Pinpoint the cell where the given text exists, returning its (x, y) midpoint coordinate. 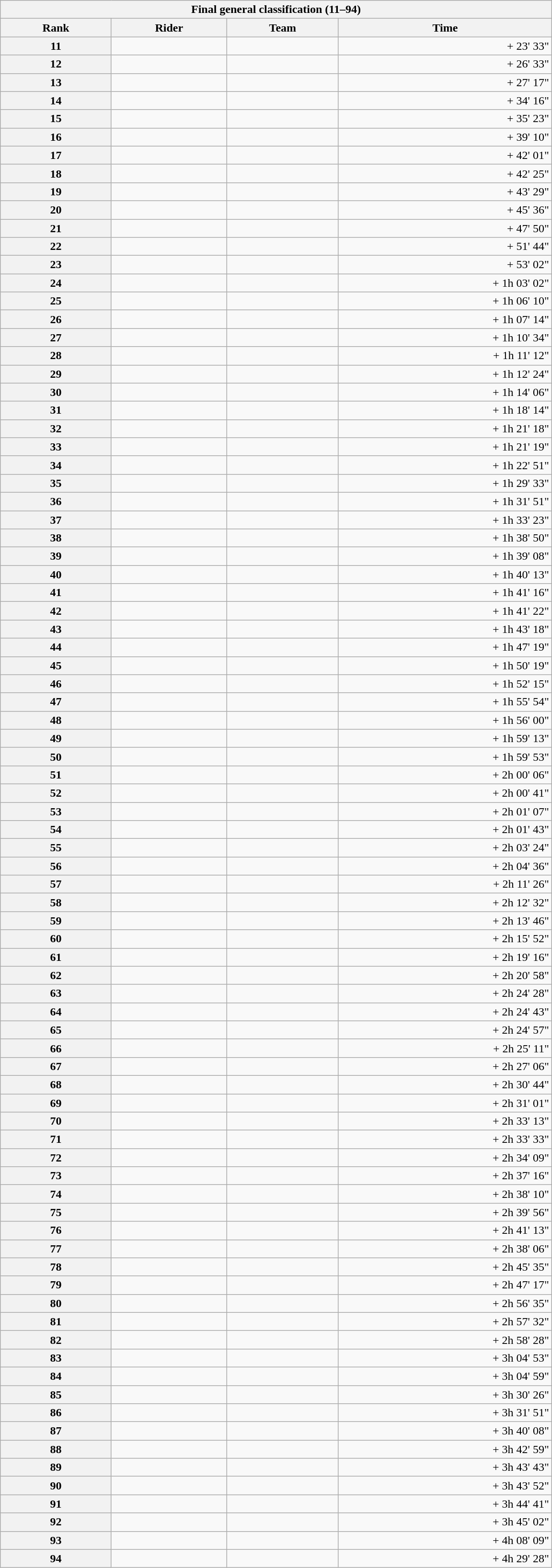
58 (56, 902)
+ 1h 39' 08" (445, 556)
52 (56, 793)
48 (56, 720)
Time (445, 28)
38 (56, 538)
77 (56, 1249)
16 (56, 137)
+ 3h 40' 08" (445, 1431)
47 (56, 702)
+ 2h 37' 16" (445, 1176)
+ 1h 06' 10" (445, 301)
61 (56, 957)
+ 3h 45' 02" (445, 1522)
+ 35' 23" (445, 119)
+ 3h 30' 26" (445, 1395)
25 (56, 301)
91 (56, 1504)
26 (56, 319)
+ 2h 57' 32" (445, 1321)
46 (56, 684)
80 (56, 1303)
32 (56, 429)
66 (56, 1048)
+ 42' 25" (445, 173)
45 (56, 666)
+ 1h 18' 14" (445, 410)
36 (56, 501)
+ 3h 44' 41" (445, 1504)
+ 2h 31' 01" (445, 1103)
+ 1h 41' 22" (445, 611)
18 (56, 173)
89 (56, 1467)
12 (56, 64)
+ 2h 00' 41" (445, 793)
+ 2h 47' 17" (445, 1285)
+ 1h 03' 02" (445, 283)
39 (56, 556)
33 (56, 447)
+ 1h 40' 13" (445, 575)
28 (56, 356)
+ 34' 16" (445, 101)
+ 1h 31' 51" (445, 501)
11 (56, 46)
+ 3h 43' 52" (445, 1486)
+ 2h 04' 36" (445, 866)
85 (56, 1395)
56 (56, 866)
42 (56, 611)
69 (56, 1103)
+ 23' 33" (445, 46)
+ 2h 01' 43" (445, 830)
67 (56, 1066)
+ 47' 50" (445, 228)
35 (56, 483)
+ 1h 07' 14" (445, 319)
+ 1h 22' 51" (445, 465)
+ 2h 38' 10" (445, 1194)
94 (56, 1558)
+ 1h 41' 16" (445, 593)
+ 1h 10' 34" (445, 338)
+ 2h 34' 09" (445, 1158)
+ 2h 15' 52" (445, 939)
+ 4h 08' 09" (445, 1540)
+ 1h 21' 18" (445, 429)
63 (56, 993)
+ 1h 59' 13" (445, 738)
76 (56, 1230)
+ 2h 45' 35" (445, 1267)
+ 2h 38' 06" (445, 1249)
68 (56, 1084)
81 (56, 1321)
30 (56, 392)
40 (56, 575)
55 (56, 848)
+ 1h 12' 24" (445, 374)
79 (56, 1285)
Rider (169, 28)
+ 2h 25' 11" (445, 1048)
+ 2h 12' 32" (445, 902)
+ 2h 11' 26" (445, 884)
Team (283, 28)
+ 2h 30' 44" (445, 1084)
+ 3h 43' 43" (445, 1467)
86 (56, 1413)
37 (56, 519)
+ 1h 55' 54" (445, 702)
51 (56, 775)
+ 2h 27' 06" (445, 1066)
64 (56, 1012)
62 (56, 975)
+ 2h 56' 35" (445, 1303)
+ 2h 33' 13" (445, 1121)
88 (56, 1449)
+ 51' 44" (445, 247)
+ 27' 17" (445, 82)
+ 2h 24' 28" (445, 993)
17 (56, 155)
+ 3h 31' 51" (445, 1413)
78 (56, 1267)
24 (56, 283)
+ 2h 00' 06" (445, 775)
+ 1h 33' 23" (445, 519)
14 (56, 101)
93 (56, 1540)
23 (56, 265)
21 (56, 228)
+ 2h 19' 16" (445, 957)
70 (56, 1121)
+ 42' 01" (445, 155)
+ 2h 24' 43" (445, 1012)
31 (56, 410)
44 (56, 647)
+ 1h 11' 12" (445, 356)
22 (56, 247)
+ 39' 10" (445, 137)
90 (56, 1486)
+ 2h 58' 28" (445, 1340)
54 (56, 830)
+ 26' 33" (445, 64)
49 (56, 738)
+ 53' 02" (445, 265)
87 (56, 1431)
+ 43' 29" (445, 192)
+ 2h 24' 57" (445, 1030)
15 (56, 119)
84 (56, 1376)
60 (56, 939)
+ 1h 50' 19" (445, 666)
29 (56, 374)
+ 2h 41' 13" (445, 1230)
27 (56, 338)
41 (56, 593)
71 (56, 1139)
+ 2h 39' 56" (445, 1212)
82 (56, 1340)
72 (56, 1158)
+ 1h 59' 53" (445, 756)
+ 2h 03' 24" (445, 848)
73 (56, 1176)
+ 1h 56' 00" (445, 720)
+ 3h 04' 59" (445, 1376)
57 (56, 884)
75 (56, 1212)
50 (56, 756)
74 (56, 1194)
+ 1h 52' 15" (445, 684)
+ 2h 13' 46" (445, 921)
43 (56, 629)
+ 2h 33' 33" (445, 1139)
Rank (56, 28)
+ 3h 04' 53" (445, 1358)
Final general classification (11–94) (276, 10)
83 (56, 1358)
+ 45' 36" (445, 210)
+ 1h 21' 19" (445, 447)
+ 4h 29' 28" (445, 1558)
+ 1h 29' 33" (445, 483)
+ 1h 43' 18" (445, 629)
+ 1h 14' 06" (445, 392)
92 (56, 1522)
53 (56, 812)
+ 2h 20' 58" (445, 975)
+ 2h 01' 07" (445, 812)
19 (56, 192)
34 (56, 465)
20 (56, 210)
+ 1h 38' 50" (445, 538)
59 (56, 921)
65 (56, 1030)
13 (56, 82)
+ 3h 42' 59" (445, 1449)
+ 1h 47' 19" (445, 647)
